Scan for the cell matching the given text and deliver its [X, Y] coordinate at center. 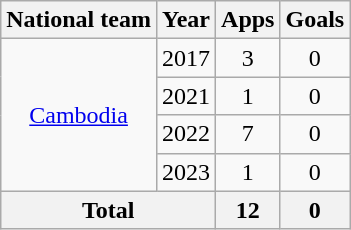
3 [248, 58]
2023 [186, 172]
National team [79, 20]
12 [248, 210]
Cambodia [79, 115]
2021 [186, 96]
Goals [315, 20]
7 [248, 134]
Year [186, 20]
2022 [186, 134]
Total [108, 210]
Apps [248, 20]
2017 [186, 58]
